Search for the cell housing the specified text and yield its (x, y) center coordinate. 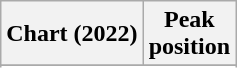
Chart (2022) (72, 34)
Peak position (189, 34)
